Scan for the cell matching the given text and deliver its [X, Y] coordinate at center. 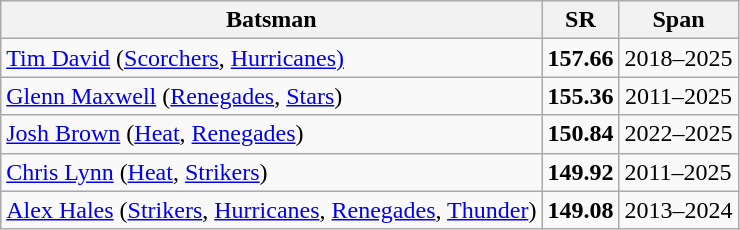
Glenn Maxwell (Renegades, Stars) [272, 96]
155.36 [580, 96]
Span [678, 20]
150.84 [580, 134]
157.66 [580, 58]
2022–2025 [678, 134]
Batsman [272, 20]
Josh Brown (Heat, Renegades) [272, 134]
2013–2024 [678, 210]
Tim David (Scorchers, Hurricanes) [272, 58]
149.08 [580, 210]
149.92 [580, 172]
Chris Lynn (Heat, Strikers) [272, 172]
Alex Hales (Strikers, Hurricanes, Renegades, Thunder) [272, 210]
2018–2025 [678, 58]
SR [580, 20]
